Locate the cell with the specified text and output its [x, y] center coordinate. 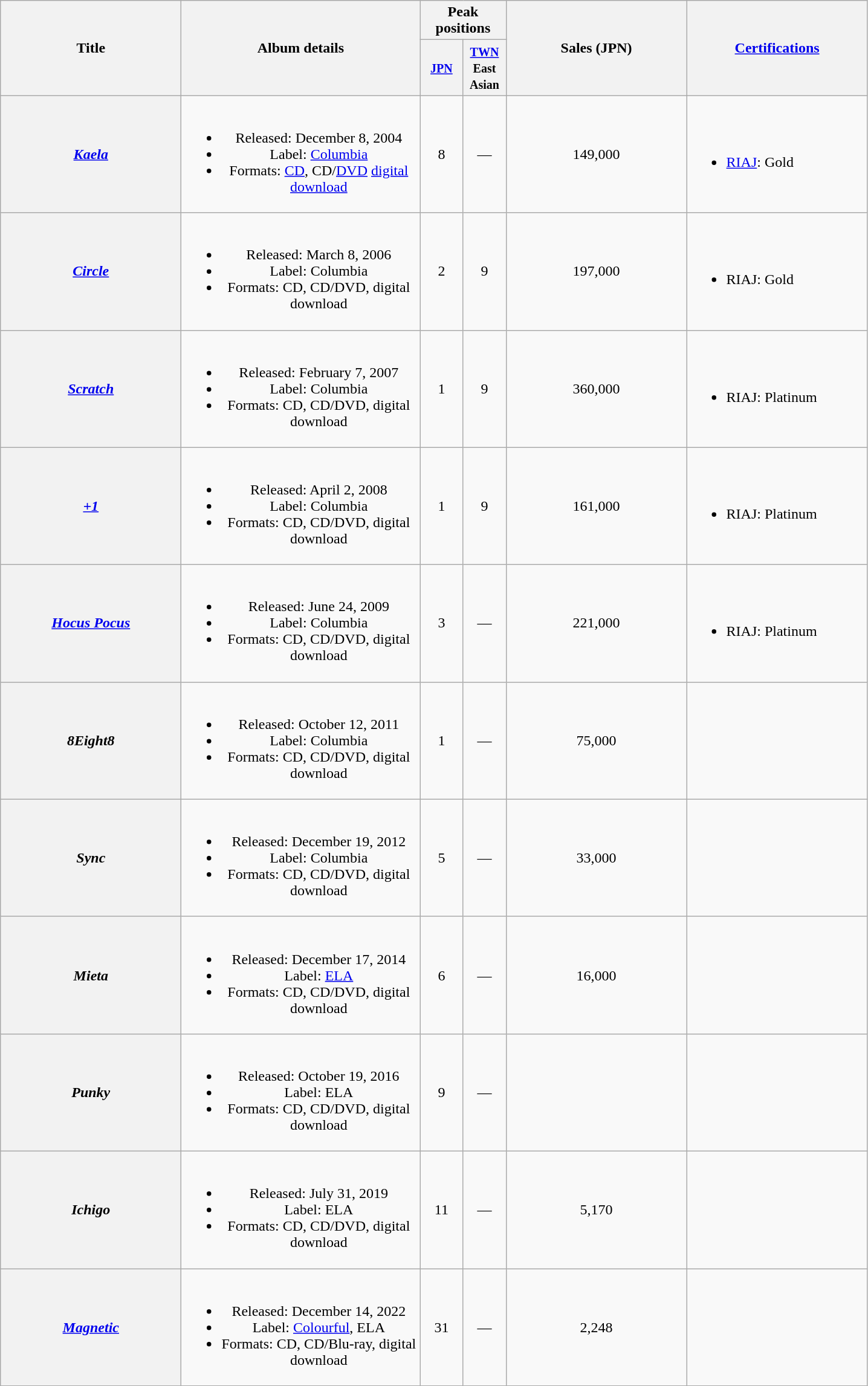
Released: December 19, 2012Label: ColumbiaFormats: CD, CD/DVD, digital download [301, 858]
16,000 [596, 975]
31 [441, 1327]
197,000 [596, 271]
Magnetic [91, 1327]
Released: December 14, 2022Label: Colourful, ELAFormats: CD, CD/Blu-ray, digital download [301, 1327]
TWN East Asian [485, 68]
Released: July 31, 2019Label: ELAFormats: CD, CD/DVD, digital download [301, 1210]
Released: April 2, 2008Label: ColumbiaFormats: CD, CD/DVD, digital download [301, 506]
8Eight8 [91, 740]
Released: February 7, 2007Label: ColumbiaFormats: CD, CD/DVD, digital download [301, 389]
Certifications [777, 48]
Circle [91, 271]
5 [441, 858]
360,000 [596, 389]
Released: December 17, 2014Label: ELAFormats: CD, CD/DVD, digital download [301, 975]
11 [441, 1210]
161,000 [596, 506]
+1 [91, 506]
Released: December 8, 2004Label: ColumbiaFormats: CD, CD/DVD digital download [301, 154]
2 [441, 271]
Released: June 24, 2009Label: ColumbiaFormats: CD, CD/DVD, digital download [301, 623]
Released: March 8, 2006Label: ColumbiaFormats: CD, CD/DVD, digital download [301, 271]
Title [91, 48]
33,000 [596, 858]
5,170 [596, 1210]
Album details [301, 48]
Released: October 19, 2016Label: ELAFormats: CD, CD/DVD, digital download [301, 1092]
75,000 [596, 740]
Ichigo [91, 1210]
JPN [441, 68]
Hocus Pocus [91, 623]
Punky [91, 1092]
Sync [91, 858]
3 [441, 623]
Mieta [91, 975]
8 [441, 154]
2,248 [596, 1327]
149,000 [596, 154]
Peak positions [463, 21]
Kaela [91, 154]
6 [441, 975]
221,000 [596, 623]
Sales (JPN) [596, 48]
Released: October 12, 2011Label: ColumbiaFormats: CD, CD/DVD, digital download [301, 740]
Scratch [91, 389]
